For the text-containing cell, return its midpoint in [X, Y] coordinate format. 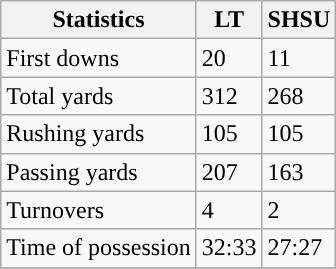
268 [299, 96]
27:27 [299, 248]
First downs [99, 58]
207 [229, 172]
163 [299, 172]
Rushing yards [99, 134]
2 [299, 210]
Turnovers [99, 210]
Total yards [99, 96]
Passing yards [99, 172]
4 [229, 210]
Statistics [99, 20]
11 [299, 58]
SHSU [299, 20]
20 [229, 58]
312 [229, 96]
LT [229, 20]
32:33 [229, 248]
Time of possession [99, 248]
